Extract the (x, y) coordinate from the center of the cell holding the provided text.  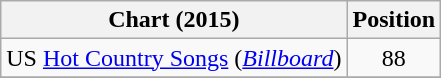
88 (394, 58)
US Hot Country Songs (Billboard) (174, 58)
Position (394, 20)
Chart (2015) (174, 20)
